From the cell containing the given text, extract its center point as (x, y) coordinate. 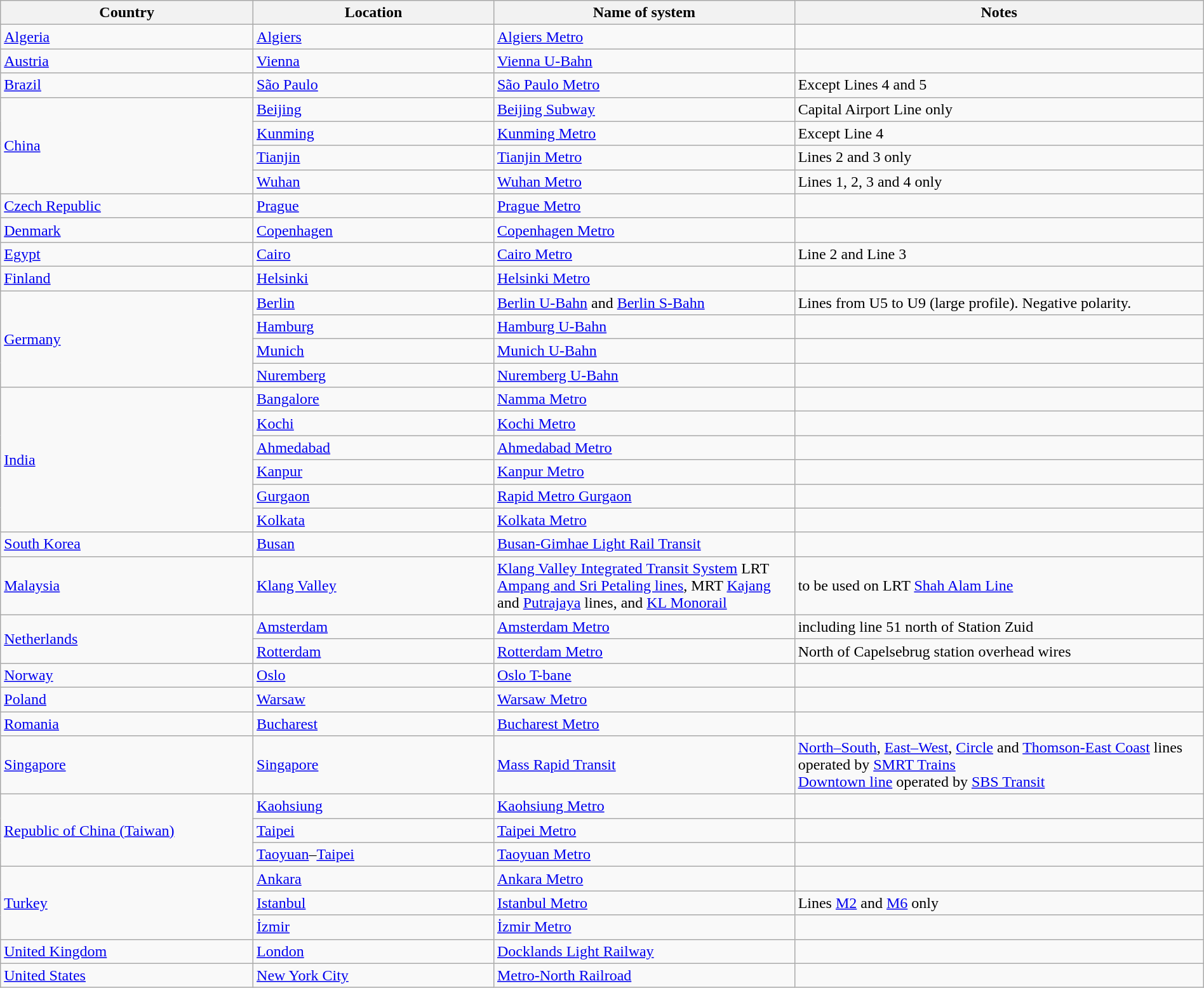
Germany (127, 339)
Munich (373, 351)
Oslo (373, 675)
Ahmedabad (373, 448)
Beijing (373, 109)
Kolkata Metro (644, 520)
Helsinki (373, 278)
Kanpur Metro (644, 472)
Vienna U-Bahn (644, 61)
Kaohsiung Metro (644, 806)
Brazil (127, 85)
Taoyuan–Taipei (373, 855)
Austria (127, 61)
Busan (373, 544)
Mass Rapid Transit (644, 765)
Except Lines 4 and 5 (999, 85)
İzmir (373, 927)
São Paulo (373, 85)
Beijing Subway (644, 109)
Finland (127, 278)
Copenhagen (373, 230)
Istanbul (373, 903)
Lines M2 and M6 only (999, 903)
Istanbul Metro (644, 903)
Kanpur (373, 472)
Malaysia (127, 585)
Netherlands (127, 639)
Metro-North Railroad (644, 975)
Rapid Metro Gurgaon (644, 496)
United States (127, 975)
Kochi Metro (644, 424)
Poland (127, 699)
Romania (127, 723)
Amsterdam Metro (644, 627)
Algiers (373, 37)
Lines 2 and 3 only (999, 157)
Bucharest (373, 723)
Notes (999, 13)
Nuremberg (373, 375)
Taipei (373, 831)
Copenhagen Metro (644, 230)
São Paulo Metro (644, 85)
Berlin U-Bahn and Berlin S-Bahn (644, 303)
Except Line 4 (999, 133)
Hamburg (373, 327)
Czech Republic (127, 206)
New York City (373, 975)
Line 2 and Line 3 (999, 254)
Taoyuan Metro (644, 855)
Berlin (373, 303)
Ankara (373, 879)
Norway (127, 675)
Vienna (373, 61)
Location (373, 13)
Busan-Gimhae Light Rail Transit (644, 544)
Wuhan Metro (644, 182)
London (373, 951)
Kochi (373, 424)
Ahmedabad Metro (644, 448)
Cairo Metro (644, 254)
Rotterdam (373, 651)
Oslo T-bane (644, 675)
Rotterdam Metro (644, 651)
Warsaw Metro (644, 699)
Amsterdam (373, 627)
Algiers Metro (644, 37)
Republic of China (Taiwan) (127, 831)
Warsaw (373, 699)
Lines 1, 2, 3 and 4 only (999, 182)
North–South, East–West, Circle and Thomson-East Coast lines operated by SMRT TrainsDowntown line operated by SBS Transit (999, 765)
Gurgaon (373, 496)
North of Capelsebrug station overhead wires (999, 651)
Taipei Metro (644, 831)
Denmark (127, 230)
Capital Airport Line only (999, 109)
Kaohsiung (373, 806)
Docklands Light Railway (644, 951)
Klang Valley Integrated Transit System LRT Ampang and Sri Petaling lines, MRT Kajang and Putrajaya lines, and KL Monorail (644, 585)
Name of system (644, 13)
Wuhan (373, 182)
Helsinki Metro (644, 278)
Hamburg U-Bahn (644, 327)
United Kingdom (127, 951)
Kolkata (373, 520)
Bangalore (373, 399)
Tianjin (373, 157)
Bucharest Metro (644, 723)
including line 51 north of Station Zuid (999, 627)
to be used on LRT Shah Alam Line (999, 585)
Turkey (127, 903)
China (127, 145)
South Korea (127, 544)
Algeria (127, 37)
Lines from U5 to U9 (large profile). Negative polarity. (999, 303)
Kunming (373, 133)
Kunming Metro (644, 133)
Ankara Metro (644, 879)
India (127, 460)
Prague Metro (644, 206)
Country (127, 13)
Cairo (373, 254)
Prague (373, 206)
Munich U-Bahn (644, 351)
Klang Valley (373, 585)
Egypt (127, 254)
İzmir Metro (644, 927)
Nuremberg U-Bahn (644, 375)
Namma Metro (644, 399)
Tianjin Metro (644, 157)
